Scan for the cell matching the given text and deliver its [X, Y] coordinate at center. 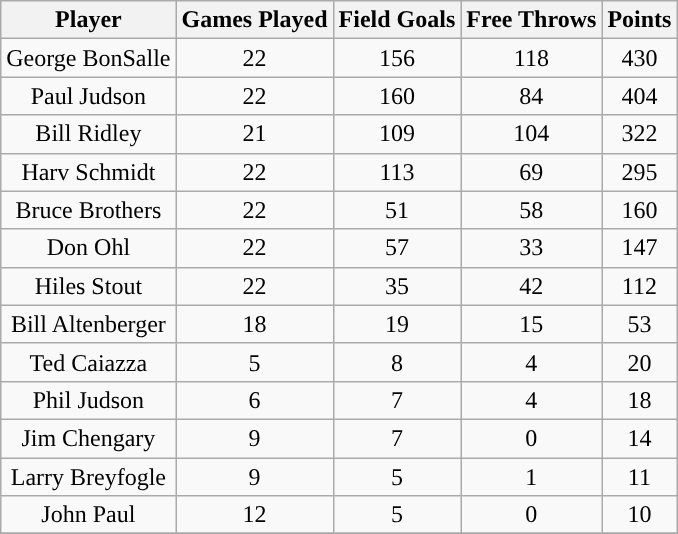
42 [532, 286]
53 [640, 324]
109 [397, 134]
Player [88, 20]
404 [640, 96]
112 [640, 286]
Points [640, 20]
51 [397, 210]
118 [532, 58]
21 [254, 134]
14 [640, 438]
19 [397, 324]
Bruce Brothers [88, 210]
33 [532, 248]
20 [640, 362]
8 [397, 362]
Larry Breyfogle [88, 477]
Hiles Stout [88, 286]
Don Ohl [88, 248]
John Paul [88, 515]
Bill Ridley [88, 134]
12 [254, 515]
Phil Judson [88, 400]
104 [532, 134]
Games Played [254, 20]
Bill Altenberger [88, 324]
6 [254, 400]
15 [532, 324]
1 [532, 477]
84 [532, 96]
Field Goals [397, 20]
156 [397, 58]
Free Throws [532, 20]
35 [397, 286]
69 [532, 172]
57 [397, 248]
George BonSalle [88, 58]
Jim Chengary [88, 438]
58 [532, 210]
430 [640, 58]
322 [640, 134]
10 [640, 515]
295 [640, 172]
Ted Caiazza [88, 362]
11 [640, 477]
Harv Schmidt [88, 172]
113 [397, 172]
Paul Judson [88, 96]
147 [640, 248]
